Detect which cell encompasses the target text, then output its [x, y] center coordinate. 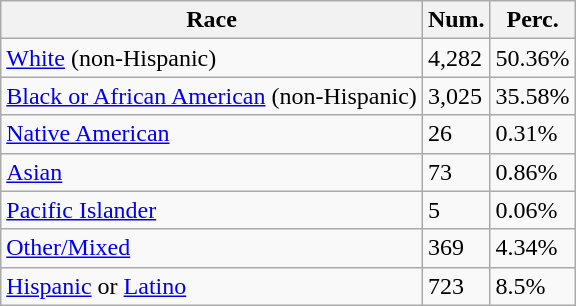
Hispanic or Latino [212, 286]
0.06% [532, 210]
0.31% [532, 134]
369 [456, 248]
White (non-Hispanic) [212, 58]
4.34% [532, 248]
723 [456, 286]
73 [456, 172]
Pacific Islander [212, 210]
Other/Mixed [212, 248]
Num. [456, 20]
Race [212, 20]
0.86% [532, 172]
Black or African American (non-Hispanic) [212, 96]
26 [456, 134]
35.58% [532, 96]
Asian [212, 172]
3,025 [456, 96]
4,282 [456, 58]
50.36% [532, 58]
Native American [212, 134]
Perc. [532, 20]
8.5% [532, 286]
5 [456, 210]
